Pinpoint the cell where the given text exists, returning its (x, y) midpoint coordinate. 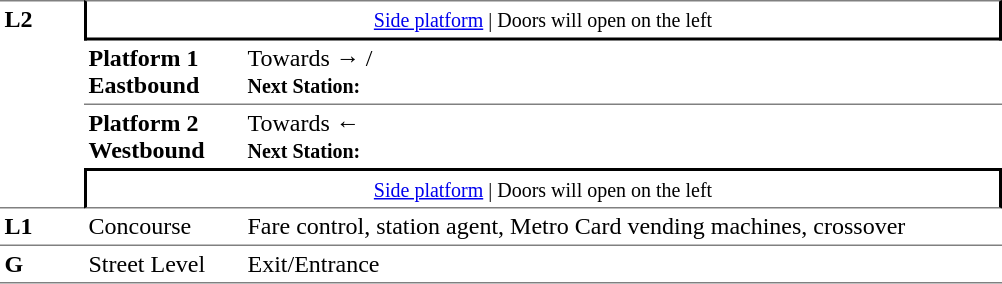
Concourse (164, 226)
Fare control, station agent, Metro Card vending machines, crossover (622, 226)
Exit/Entrance (622, 264)
Towards ← Next Station: (622, 136)
G (42, 264)
Towards → / Next Station: (622, 72)
Platform 2Westbound (164, 136)
Street Level (164, 264)
L1 (42, 226)
Platform 1Eastbound (164, 72)
L2 (42, 104)
